Find where the given text appears and provide that cell's center as (x, y) coordinate. 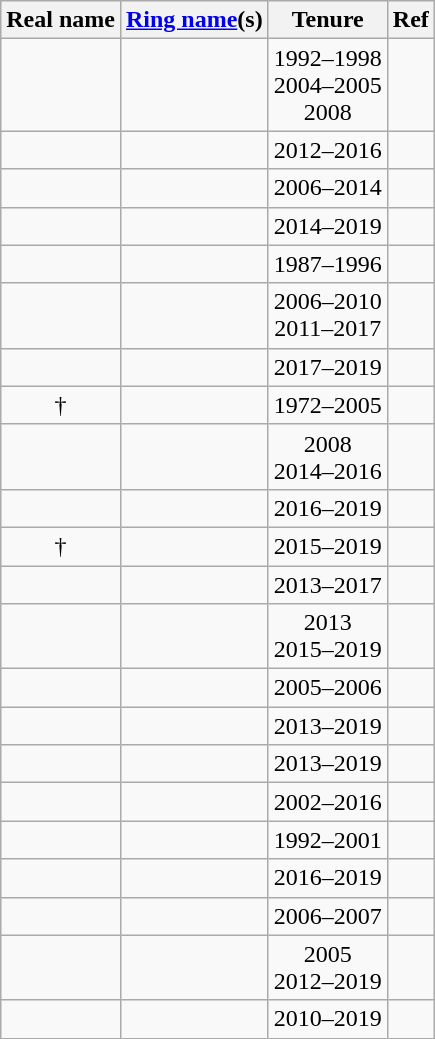
Tenure (328, 20)
2013–2017 (328, 585)
2010–2019 (328, 1019)
Ref (410, 20)
2006–2007 (328, 916)
2005–2006 (328, 688)
20082014–2016 (328, 456)
2017–2019 (328, 367)
Ring name(s) (194, 20)
20052012–2019 (328, 968)
1987–1996 (328, 264)
2002–2016 (328, 802)
2006–20102011–2017 (328, 316)
1992–2001 (328, 840)
20132015–2019 (328, 636)
1992–19982004–20052008 (328, 85)
2014–2019 (328, 226)
1972–2005 (328, 405)
Real name (61, 20)
2006–2014 (328, 188)
2012–2016 (328, 150)
2015–2019 (328, 546)
